Output the (x, y) coordinate of the center of the cell containing the given text.  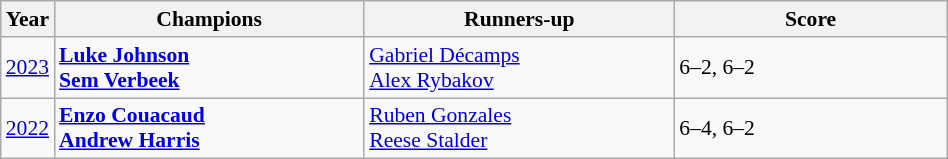
Champions (209, 19)
Runners-up (519, 19)
2023 (28, 68)
6–2, 6–2 (810, 68)
2022 (28, 128)
Luke Johnson Sem Verbeek (209, 68)
Score (810, 19)
Year (28, 19)
Ruben Gonzales Reese Stalder (519, 128)
6–4, 6–2 (810, 128)
Gabriel Décamps Alex Rybakov (519, 68)
Enzo Couacaud Andrew Harris (209, 128)
